Output the (x, y) coordinate of the center of the cell containing the given text.  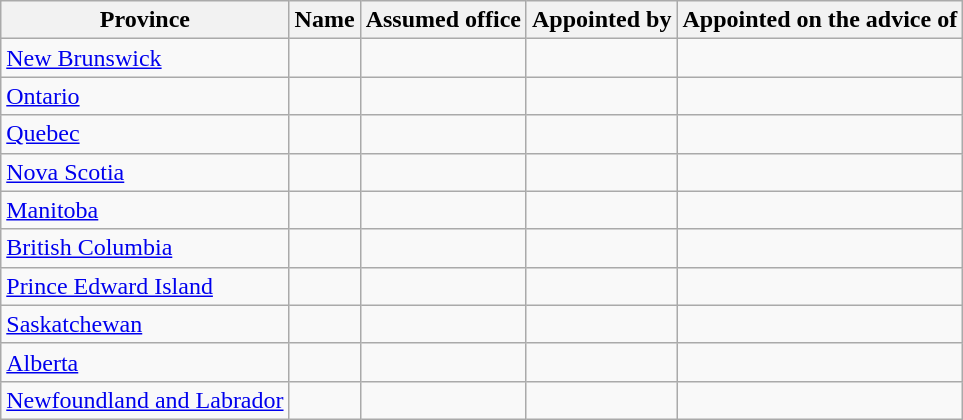
Appointed on the advice of (820, 20)
Newfoundland and Labrador (145, 400)
Manitoba (145, 210)
Name (324, 20)
Province (145, 20)
Alberta (145, 362)
Assumed office (443, 20)
Ontario (145, 96)
Appointed by (601, 20)
New Brunswick (145, 58)
Nova Scotia (145, 172)
Prince Edward Island (145, 286)
British Columbia (145, 248)
Saskatchewan (145, 324)
Quebec (145, 134)
